Identify which cell holds the provided text, then report its (X, Y) central coordinate. 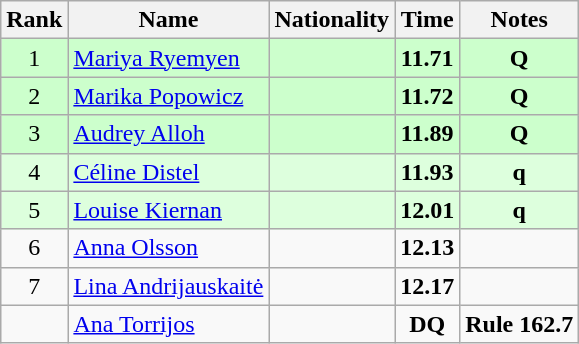
2 (34, 96)
Audrey Alloh (168, 134)
Time (428, 20)
Anna Olsson (168, 248)
12.01 (428, 210)
11.71 (428, 58)
7 (34, 286)
Louise Kiernan (168, 210)
11.93 (428, 172)
Name (168, 20)
11.89 (428, 134)
Mariya Ryemyen (168, 58)
Rule 162.7 (520, 324)
Nationality (332, 20)
Marika Popowicz (168, 96)
Céline Distel (168, 172)
6 (34, 248)
4 (34, 172)
3 (34, 134)
5 (34, 210)
Lina Andrijauskaitė (168, 286)
11.72 (428, 96)
DQ (428, 324)
Rank (34, 20)
Notes (520, 20)
Ana Torrijos (168, 324)
12.13 (428, 248)
12.17 (428, 286)
1 (34, 58)
